Provide the (x, y) coordinate of the cell's center where the given text is located.  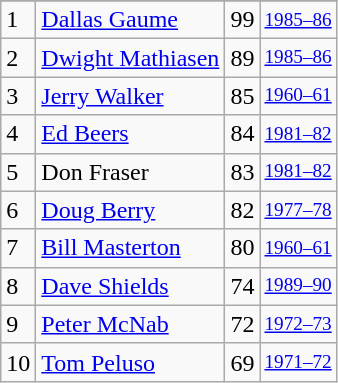
1977–78 (298, 210)
7 (18, 248)
Tom Peluso (130, 362)
8 (18, 286)
72 (242, 324)
Peter McNab (130, 324)
84 (242, 134)
Jerry Walker (130, 96)
Dave Shields (130, 286)
Dallas Gaume (130, 20)
74 (242, 286)
Doug Berry (130, 210)
85 (242, 96)
Dwight Mathiasen (130, 58)
80 (242, 248)
4 (18, 134)
82 (242, 210)
1 (18, 20)
3 (18, 96)
1971–72 (298, 362)
99 (242, 20)
2 (18, 58)
1972–73 (298, 324)
Don Fraser (130, 172)
83 (242, 172)
1989–90 (298, 286)
9 (18, 324)
Ed Beers (130, 134)
89 (242, 58)
6 (18, 210)
5 (18, 172)
Bill Masterton (130, 248)
69 (242, 362)
10 (18, 362)
